For the text-containing cell, return its midpoint in (X, Y) coordinate format. 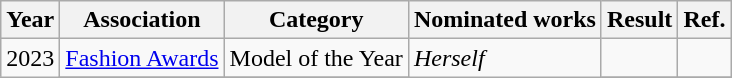
Herself (504, 58)
Category (316, 20)
Year (30, 20)
Association (142, 20)
Ref. (704, 20)
Result (639, 20)
Nominated works (504, 20)
Fashion Awards (142, 58)
2023 (30, 58)
Model of the Year (316, 58)
